Return the [x, y] coordinate for the center point of the cell that contains the specified text.  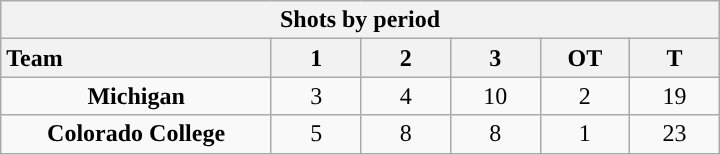
23 [675, 134]
Michigan [136, 96]
4 [406, 96]
Colorado College [136, 134]
Team [136, 58]
10 [496, 96]
Shots by period [360, 20]
5 [316, 134]
T [675, 58]
19 [675, 96]
OT [585, 58]
